From the cell containing the given text, extract its center point as (X, Y) coordinate. 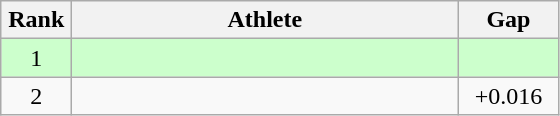
Athlete (265, 20)
1 (36, 58)
Rank (36, 20)
+0.016 (508, 96)
2 (36, 96)
Gap (508, 20)
